Determine the [X, Y] coordinate at the center of the cell enclosing the given text.  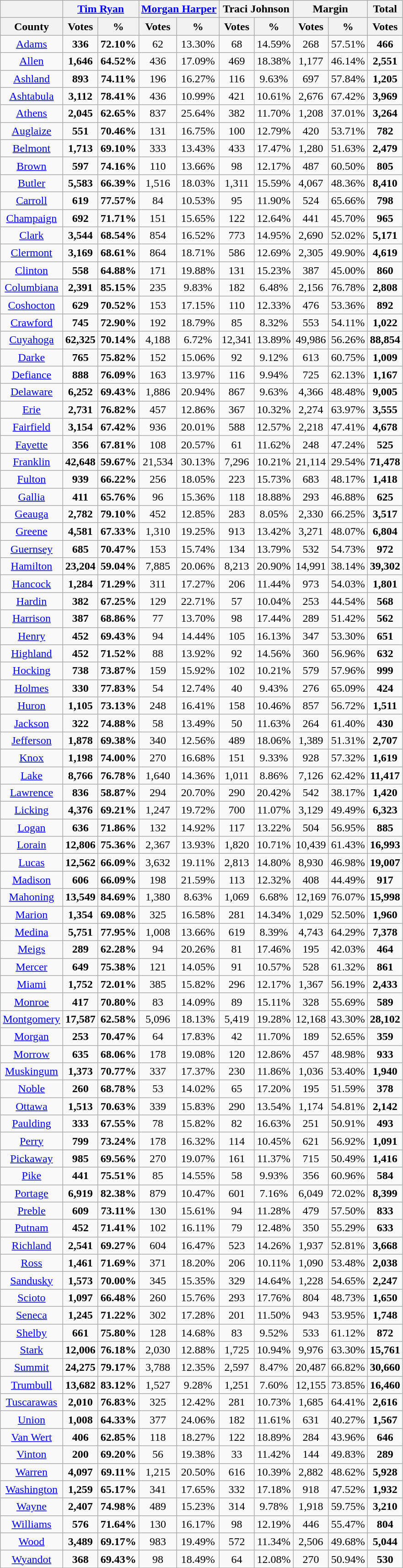
3,154 [81, 427]
525 [385, 444]
424 [385, 688]
62,325 [81, 340]
Summit [32, 1368]
12.85% [198, 514]
64.52% [118, 61]
74.11% [118, 79]
52.50% [348, 915]
89 [237, 1002]
19.07% [198, 1158]
78 [158, 1124]
1,310 [158, 532]
3,264 [385, 113]
1,752 [81, 984]
Licking [32, 810]
857 [311, 706]
51.59% [348, 1089]
62 [158, 44]
12.79% [274, 131]
8,399 [385, 1193]
11.90% [274, 200]
2,274 [311, 410]
69.11% [118, 1472]
40.27% [348, 1420]
74.98% [118, 1507]
943 [311, 1315]
558 [81, 270]
3,668 [385, 1245]
597 [81, 166]
360 [311, 653]
16.41% [198, 706]
70.46% [118, 131]
2,330 [311, 514]
6.48% [274, 288]
76.07% [348, 897]
52.81% [348, 1245]
446 [311, 1524]
1,367 [311, 984]
50.94% [348, 1559]
9.28% [198, 1385]
66.39% [118, 183]
2,247 [385, 1280]
584 [385, 1176]
609 [81, 1211]
613 [311, 357]
715 [311, 1158]
576 [81, 1524]
11.28% [274, 1211]
14.95% [274, 236]
985 [81, 1158]
Vinton [32, 1455]
78.41% [118, 96]
71.41% [118, 1228]
Lorain [32, 845]
1,205 [385, 79]
3,969 [385, 96]
52.65% [348, 1036]
15.11% [274, 1002]
17.28% [198, 1315]
53.71% [348, 131]
1,097 [81, 1298]
533 [311, 1333]
1,247 [158, 810]
Mercer [32, 967]
1,516 [158, 183]
861 [385, 967]
132 [158, 828]
60.75% [348, 357]
51.42% [348, 619]
95 [237, 200]
805 [385, 166]
Huron [32, 706]
15.36% [198, 496]
589 [385, 1002]
66.25% [348, 514]
2,391 [81, 288]
10.71% [274, 845]
88,854 [385, 340]
4,743 [311, 932]
12,168 [311, 1019]
16,993 [385, 845]
Noble [32, 1089]
1,878 [81, 740]
1,029 [311, 915]
4,376 [81, 810]
586 [237, 253]
631 [311, 1420]
854 [158, 236]
18.05% [198, 479]
59.04% [118, 566]
15.06% [198, 357]
70.14% [118, 340]
1,009 [385, 357]
38.17% [348, 793]
16.17% [198, 1524]
17.76% [274, 1298]
Jackson [32, 723]
633 [385, 1228]
69.27% [118, 1245]
Union [32, 1420]
322 [81, 723]
12.35% [198, 1368]
9.78% [274, 1507]
61 [237, 444]
Ottawa [32, 1106]
621 [311, 1141]
Delaware [32, 392]
55.47% [348, 1524]
39,302 [385, 566]
19.08% [198, 1054]
2,551 [385, 61]
51.63% [348, 148]
6,323 [385, 810]
479 [311, 1211]
1,685 [311, 1402]
1,177 [311, 61]
302 [158, 1315]
51.31% [348, 740]
562 [385, 619]
347 [311, 636]
3,517 [385, 514]
798 [385, 200]
55.29% [348, 1228]
1,259 [81, 1489]
82 [237, 1124]
528 [311, 967]
55.69% [348, 1002]
Morgan Harper [179, 9]
20.94% [198, 392]
11.34% [274, 1541]
1,725 [237, 1350]
330 [81, 688]
21,534 [158, 462]
171 [158, 270]
105 [237, 636]
Columbiana [32, 288]
134 [237, 549]
635 [81, 1054]
57.96% [348, 671]
50.91% [348, 1124]
47.24% [348, 444]
1,245 [81, 1315]
9,005 [385, 392]
1,801 [385, 584]
13.42% [274, 532]
64.33% [118, 1420]
14.92% [198, 828]
11.63% [274, 723]
Knox [32, 758]
50.49% [348, 1158]
44.54% [348, 601]
606 [81, 880]
Guernsey [32, 549]
19.88% [198, 270]
16,460 [385, 1385]
96 [158, 496]
19.38% [198, 1455]
65.66% [348, 200]
20.26% [198, 949]
152 [158, 357]
16.11% [198, 1228]
2,479 [385, 148]
1,198 [81, 758]
24.06% [198, 1420]
61.40% [348, 723]
23,204 [81, 566]
Wood [32, 1541]
60.96% [348, 1176]
Champaign [32, 218]
200 [81, 1455]
59.75% [348, 1507]
62.85% [118, 1437]
24,275 [81, 1368]
13.97% [198, 375]
385 [158, 984]
48.17% [348, 479]
604 [158, 1245]
524 [311, 200]
19.49% [198, 1541]
63.97% [348, 410]
7,296 [237, 462]
872 [385, 1333]
16.75% [198, 131]
14.59% [274, 44]
Ashtabula [32, 96]
17.65% [198, 1489]
48.98% [348, 1054]
368 [81, 1559]
4,619 [385, 253]
77.57% [118, 200]
46.98% [348, 862]
10.53% [198, 200]
70.00% [118, 1280]
40 [237, 688]
683 [311, 479]
345 [158, 1280]
14.80% [274, 862]
12,562 [81, 862]
799 [81, 1141]
965 [385, 218]
56.72% [348, 706]
264 [311, 723]
10.61% [274, 96]
12.33% [274, 305]
12.69% [274, 253]
9.52% [274, 1333]
1,511 [385, 706]
21,114 [311, 462]
1,215 [158, 1472]
Muskingum [32, 1072]
65.17% [118, 1489]
57.32% [348, 758]
49.68% [348, 1541]
782 [385, 131]
8.05% [274, 514]
296 [237, 984]
46.88% [348, 496]
19.28% [274, 1019]
Preble [32, 1211]
75.38% [118, 967]
936 [158, 427]
71.86% [118, 828]
928 [311, 758]
6,252 [81, 392]
17.27% [198, 584]
73.87% [118, 671]
2,030 [158, 1350]
69.08% [118, 915]
84 [158, 200]
20,487 [311, 1368]
341 [158, 1489]
54 [158, 688]
62.65% [118, 113]
73.13% [118, 706]
13.70% [198, 619]
888 [81, 375]
79.10% [118, 514]
1,251 [237, 1385]
11.50% [274, 1315]
43.96% [348, 1437]
2,813 [237, 862]
67.25% [118, 601]
3,271 [311, 532]
5,096 [158, 1019]
53.30% [348, 636]
9,976 [311, 1350]
8,410 [385, 183]
1,174 [311, 1106]
60.50% [348, 166]
2,010 [81, 1402]
2,616 [385, 1402]
7,378 [385, 932]
1,354 [81, 915]
4,366 [311, 392]
65 [237, 1089]
72.01% [118, 984]
57.51% [348, 44]
4,188 [158, 340]
15.83% [198, 1106]
18.79% [198, 323]
62.13% [348, 375]
75.80% [118, 1333]
1,380 [158, 897]
2,731 [81, 410]
75.36% [118, 845]
1,036 [311, 1072]
14.09% [198, 1002]
20.06% [198, 566]
1,937 [311, 1245]
568 [385, 601]
121 [158, 967]
18.20% [198, 1263]
Lawrence [32, 793]
337 [158, 1072]
37.01% [348, 113]
38.14% [348, 566]
10.39% [274, 1472]
464 [385, 949]
15,761 [385, 1350]
17.15% [198, 305]
Richland [32, 1245]
16.58% [198, 915]
79 [237, 1228]
20.57% [198, 444]
1,640 [158, 776]
421 [237, 96]
Darke [32, 357]
685 [81, 549]
Gallia [32, 496]
Medina [32, 932]
72.90% [118, 323]
2,882 [311, 1472]
64.29% [348, 932]
314 [237, 1507]
16.47% [198, 1245]
1,418 [385, 479]
14.05% [198, 967]
74.00% [118, 758]
411 [81, 496]
70.77% [118, 1072]
1,416 [385, 1158]
Meigs [32, 949]
2,038 [385, 1263]
56 [158, 1455]
72.02% [348, 1193]
406 [81, 1437]
12.74% [198, 688]
13,549 [81, 897]
Portage [32, 1193]
Stark [32, 1350]
Tuscarawas [32, 1402]
836 [81, 793]
30.13% [198, 462]
2,782 [81, 514]
67.55% [118, 1124]
9.83% [198, 288]
12,169 [311, 897]
649 [81, 967]
21.59% [198, 880]
2,707 [385, 740]
57.84% [348, 79]
76.18% [118, 1350]
1,022 [385, 323]
8.63% [198, 897]
700 [237, 810]
74.88% [118, 723]
2,156 [311, 288]
48.07% [348, 532]
336 [81, 44]
551 [81, 131]
10.46% [274, 706]
5,044 [385, 1541]
3,544 [81, 236]
77.83% [118, 688]
Crawford [32, 323]
Clermont [32, 253]
189 [311, 1036]
Pike [32, 1176]
100 [237, 131]
61.32% [348, 967]
71,478 [385, 462]
2,506 [311, 1541]
13.93% [198, 845]
17.47% [274, 148]
8.47% [274, 1368]
1,284 [81, 584]
Greene [32, 532]
Seneca [32, 1315]
73.85% [348, 1385]
83.12% [118, 1385]
Auglaize [32, 131]
70.63% [118, 1106]
50 [237, 723]
601 [237, 1193]
Henry [32, 636]
Erie [32, 410]
Mahoning [32, 897]
1,420 [385, 793]
117 [237, 828]
17.20% [274, 1089]
49.83% [348, 1455]
625 [385, 496]
53.36% [348, 305]
Harrison [32, 619]
62.42% [348, 776]
Montgomery [32, 1019]
201 [237, 1315]
14.26% [274, 1245]
85.15% [118, 288]
972 [385, 549]
Clinton [32, 270]
45.00% [348, 270]
17.83% [198, 1036]
294 [158, 793]
14,991 [311, 566]
Athens [32, 113]
18.49% [198, 1559]
579 [311, 671]
933 [385, 1054]
53.48% [348, 1263]
54.81% [348, 1106]
Wayne [32, 1507]
71.71% [118, 218]
5,171 [385, 236]
1,461 [81, 1263]
10.73% [274, 1402]
11.07% [274, 810]
12.64% [274, 218]
885 [385, 828]
328 [311, 1002]
10,439 [311, 845]
12.56% [198, 740]
Wyandot [32, 1559]
646 [385, 1437]
Madison [32, 880]
18.38% [274, 61]
892 [385, 305]
Brown [32, 166]
5,583 [81, 183]
1,650 [385, 1298]
867 [237, 392]
6,804 [385, 532]
268 [311, 44]
198 [158, 880]
57 [237, 601]
487 [311, 166]
999 [385, 671]
63.30% [348, 1350]
1,918 [311, 1507]
1,311 [237, 183]
918 [311, 1489]
69.56% [118, 1158]
70.52% [118, 305]
19.25% [198, 532]
13.79% [274, 549]
3,632 [158, 862]
311 [158, 584]
1,280 [311, 148]
Van Wert [32, 1437]
14.68% [198, 1333]
1,886 [158, 392]
3,788 [158, 1368]
3,489 [81, 1541]
75.51% [118, 1176]
466 [385, 44]
74.16% [118, 166]
42,648 [81, 462]
738 [81, 671]
29.54% [348, 462]
Perry [32, 1141]
54.11% [348, 323]
52.02% [348, 236]
10.45% [274, 1141]
18.89% [274, 1437]
54.03% [348, 584]
371 [158, 1263]
44.49% [348, 880]
1,960 [385, 915]
542 [311, 793]
973 [311, 584]
56.92% [348, 1141]
48.73% [348, 1298]
20.70% [198, 793]
329 [237, 1280]
49.49% [348, 810]
Fairfield [32, 427]
108 [158, 444]
893 [81, 79]
58.87% [118, 793]
3,129 [311, 810]
864 [158, 253]
Trumbull [32, 1385]
8.32% [274, 323]
939 [81, 479]
12.42% [198, 1402]
19.11% [198, 862]
Morrow [32, 1054]
3,210 [385, 1507]
Coshocton [32, 305]
75.82% [118, 357]
Lake [32, 776]
420 [311, 131]
77.95% [118, 932]
20.01% [198, 427]
70.80% [118, 1002]
14.34% [274, 915]
12.08% [274, 1559]
64.41% [348, 1402]
837 [158, 113]
504 [311, 828]
14.02% [198, 1089]
77 [158, 619]
Warren [32, 1472]
14.44% [198, 636]
158 [237, 706]
256 [158, 479]
377 [158, 1420]
64.88% [118, 270]
430 [385, 723]
114 [237, 1141]
15.61% [198, 1211]
84.69% [118, 897]
20.90% [274, 566]
22.71% [198, 601]
14.36% [198, 776]
2,690 [311, 236]
56.96% [348, 653]
61.12% [348, 1333]
11.42% [274, 1455]
15.59% [274, 183]
367 [237, 410]
1,011 [237, 776]
12.19% [274, 1524]
71.29% [118, 584]
12,006 [81, 1350]
16.13% [274, 636]
19.72% [198, 810]
18.27% [198, 1437]
28,102 [385, 1019]
10.04% [274, 601]
10.94% [274, 1350]
532 [311, 549]
725 [311, 375]
62.58% [118, 1019]
745 [81, 323]
Holmes [32, 688]
Miami [32, 984]
196 [158, 79]
2,597 [237, 1368]
15.74% [198, 549]
879 [158, 1193]
Sandusky [32, 1280]
69.10% [118, 148]
69.21% [118, 810]
69.20% [118, 1455]
Shelby [32, 1333]
11.62% [274, 444]
11.37% [274, 1158]
68.86% [118, 619]
59.67% [118, 462]
4,678 [385, 427]
71.22% [118, 1315]
12,155 [311, 1385]
20.50% [198, 1472]
6.72% [198, 340]
Hocking [32, 671]
45.70% [348, 218]
2,045 [81, 113]
48.48% [348, 392]
16.52% [198, 236]
4,581 [81, 532]
8,930 [311, 862]
Marion [32, 915]
9.12% [274, 357]
8.39% [274, 932]
476 [311, 305]
Paulding [32, 1124]
13.43% [198, 148]
12.32% [274, 880]
340 [158, 740]
661 [81, 1333]
433 [237, 148]
12.88% [198, 1350]
9.94% [274, 375]
76.82% [118, 410]
Cuyahoga [32, 340]
1,105 [81, 706]
Tim Ryan [101, 9]
18.06% [274, 740]
73.24% [118, 1141]
57.50% [348, 1211]
13.54% [274, 1106]
18.71% [198, 253]
14.55% [198, 1176]
1,527 [158, 1385]
Morgan [32, 1036]
983 [158, 1541]
Hancock [32, 584]
Lucas [32, 862]
11.86% [274, 1072]
69.38% [118, 740]
7.60% [274, 1385]
1,208 [311, 113]
2,808 [385, 288]
Adams [32, 44]
68.54% [118, 236]
18.03% [198, 183]
3,112 [81, 96]
128 [158, 1333]
144 [311, 1455]
53 [158, 1089]
Scioto [32, 1298]
Putnam [32, 1228]
616 [237, 1472]
54.73% [348, 549]
Monroe [32, 1002]
251 [311, 1124]
81 [237, 949]
71.52% [118, 653]
2,433 [385, 984]
61.43% [348, 845]
192 [158, 323]
Washington [32, 1489]
13.92% [198, 653]
42.03% [348, 949]
47.52% [348, 1489]
10.57% [274, 967]
15,998 [385, 897]
17.46% [274, 949]
6,049 [311, 1193]
33 [237, 1455]
1,573 [81, 1280]
2,407 [81, 1507]
10.11% [274, 1263]
1,567 [385, 1420]
2,218 [311, 427]
8,213 [237, 566]
632 [385, 653]
12,806 [81, 845]
129 [158, 601]
697 [311, 79]
3,169 [81, 253]
5,419 [237, 1019]
53.40% [348, 1072]
13,682 [81, 1385]
19,007 [385, 862]
Margin [330, 9]
860 [385, 270]
636 [81, 828]
1,646 [81, 61]
16.32% [198, 1141]
15.76% [198, 1298]
2,541 [81, 1245]
9.43% [274, 688]
588 [237, 427]
17.09% [198, 61]
Traci Johnson [256, 9]
15.73% [274, 479]
66.82% [348, 1368]
13.89% [274, 340]
76.09% [118, 375]
14.64% [274, 1280]
Total [385, 9]
6.68% [274, 897]
69.17% [118, 1541]
66.22% [118, 479]
523 [237, 1245]
67.81% [118, 444]
68.78% [118, 1089]
235 [158, 288]
62.28% [118, 949]
17.44% [274, 619]
82.38% [118, 1193]
25.64% [198, 113]
13.49% [198, 723]
43.30% [348, 1019]
1,167 [385, 375]
49,986 [311, 340]
1,932 [385, 1489]
1,619 [385, 758]
Clark [32, 236]
65.76% [118, 496]
54.65% [348, 1280]
Pickaway [32, 1158]
553 [311, 323]
Logan [32, 828]
11.44% [274, 584]
913 [237, 532]
67.33% [118, 532]
692 [81, 218]
12.48% [274, 1228]
48.36% [348, 183]
651 [385, 636]
Belmont [32, 148]
Hardin [32, 601]
2,367 [158, 845]
5,751 [81, 932]
12,341 [237, 340]
773 [237, 236]
13.30% [198, 44]
6,919 [81, 1193]
Hamilton [32, 566]
1,513 [81, 1106]
49.90% [348, 253]
11.61% [274, 1420]
47.41% [348, 427]
65.09% [348, 688]
469 [237, 61]
163 [158, 375]
73.11% [118, 1211]
11,417 [385, 776]
71.69% [118, 1263]
332 [237, 1489]
417 [81, 1002]
53.95% [348, 1315]
18.13% [198, 1019]
16.68% [198, 758]
42 [237, 1036]
284 [311, 1437]
Fulton [32, 479]
17,587 [81, 1019]
17.18% [274, 1489]
2,676 [311, 96]
4,097 [81, 1472]
76.83% [118, 1402]
7.16% [274, 1193]
71.64% [118, 1524]
10.47% [198, 1193]
Fayette [32, 444]
68 [237, 44]
223 [237, 479]
629 [81, 305]
Ross [32, 1263]
7,126 [311, 776]
1,373 [81, 1072]
20.42% [274, 793]
7,885 [158, 566]
8.86% [274, 776]
2,305 [311, 253]
1,389 [311, 740]
Defiance [32, 375]
4,067 [311, 183]
350 [311, 1228]
Carroll [32, 200]
15.35% [198, 1280]
408 [311, 880]
833 [385, 1211]
1,091 [385, 1141]
1,228 [311, 1280]
88 [158, 653]
13.22% [274, 828]
68.61% [118, 253]
56.95% [348, 828]
56.19% [348, 984]
16.63% [274, 1124]
72.10% [118, 44]
46.14% [348, 61]
Butler [32, 183]
276 [311, 688]
1,713 [81, 148]
572 [237, 1541]
1,090 [311, 1263]
113 [237, 880]
County [32, 27]
339 [158, 1106]
5,928 [385, 1472]
1,748 [385, 1315]
Highland [32, 653]
917 [385, 880]
91 [237, 967]
14.56% [274, 653]
530 [385, 1559]
359 [385, 1036]
66.48% [118, 1298]
230 [237, 1072]
68.06% [118, 1054]
9.93% [274, 1176]
16.27% [198, 79]
Allen [32, 61]
30,660 [385, 1368]
Williams [32, 1524]
120 [237, 1054]
10.32% [274, 410]
8,766 [81, 776]
48.62% [348, 1472]
1,940 [385, 1072]
378 [385, 1089]
765 [81, 357]
3,555 [385, 410]
12.57% [274, 427]
79.17% [118, 1368]
10.99% [198, 96]
2,142 [385, 1106]
18.88% [274, 496]
Franklin [32, 462]
159 [158, 671]
Jefferson [32, 740]
15.65% [198, 218]
1,820 [237, 845]
Geauga [32, 514]
493 [385, 1124]
283 [237, 514]
1,069 [237, 897]
15.92% [198, 671]
17.37% [198, 1072]
9.33% [274, 758]
56.26% [348, 340]
Ashland [32, 79]
161 [237, 1158]
